Determine the [x, y] coordinate at the center of the cell enclosing the given text.  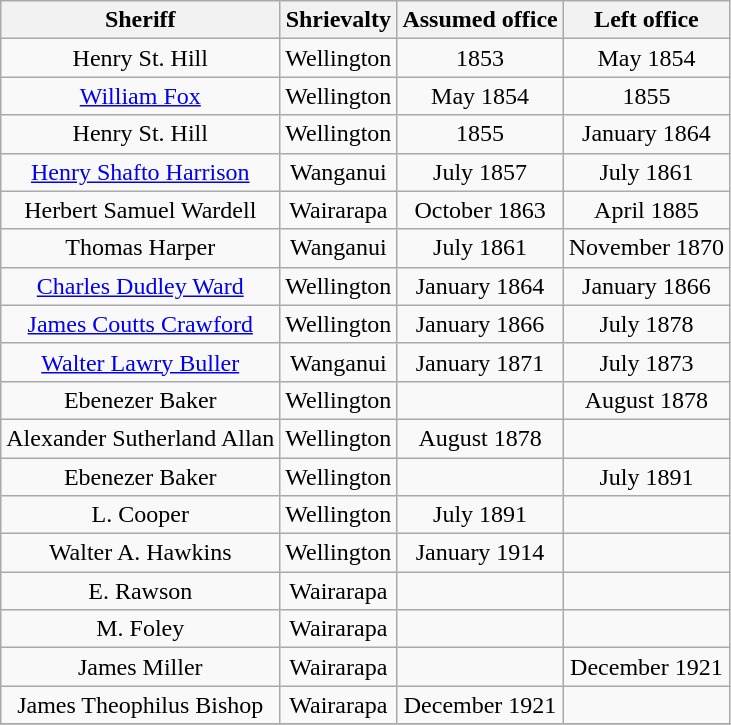
July 1878 [646, 324]
L. Cooper [140, 515]
James Coutts Crawford [140, 324]
William Fox [140, 96]
October 1863 [480, 210]
Assumed office [480, 20]
January 1914 [480, 553]
Left office [646, 20]
Thomas Harper [140, 248]
Henry Shafto Harrison [140, 172]
January 1871 [480, 362]
Shrievalty [338, 20]
Alexander Sutherland Allan [140, 438]
April 1885 [646, 210]
1853 [480, 58]
July 1873 [646, 362]
Walter A. Hawkins [140, 553]
Charles Dudley Ward [140, 286]
July 1857 [480, 172]
James Theophilus Bishop [140, 705]
James Miller [140, 667]
Sheriff [140, 20]
M. Foley [140, 629]
E. Rawson [140, 591]
November 1870 [646, 248]
Walter Lawry Buller [140, 362]
Herbert Samuel Wardell [140, 210]
